Search for the cell housing the specified text and yield its [x, y] center coordinate. 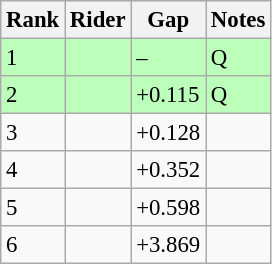
1 [33, 58]
Rider [98, 20]
– [168, 58]
6 [33, 245]
+0.598 [168, 208]
+0.352 [168, 170]
4 [33, 170]
5 [33, 208]
+3.869 [168, 245]
Rank [33, 20]
2 [33, 95]
3 [33, 133]
Notes [238, 20]
Gap [168, 20]
+0.115 [168, 95]
+0.128 [168, 133]
